Find where the given text appears and provide that cell's center as [x, y] coordinate. 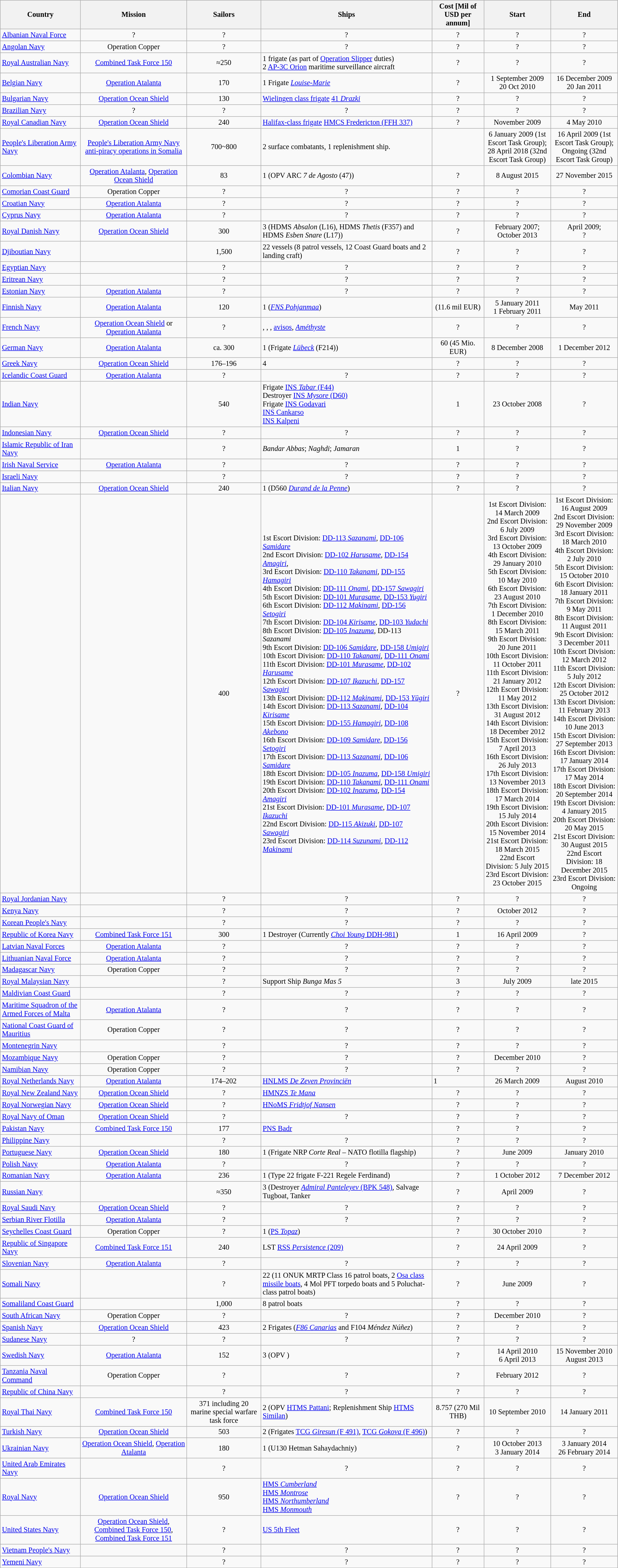
Royal Norwegian Navy [40, 1105]
Greek Navy [40, 364]
HNoMS Fridtjof Nansen [346, 1105]
Slovenian Navy [40, 1264]
Finnish Navy [40, 307]
HMS CumberlandHMS MontroseHMS NorthumberlandHMS Monmouth [346, 1497]
Yemeni Navy [40, 1562]
October 2012 [517, 911]
Icelandic Coast Guard [40, 375]
16 December 200920 Jan 2011 [584, 82]
Seychelles Coast Guard [40, 1231]
30 October 2010 [517, 1231]
Royal Navy of Oman [40, 1117]
Lithuanian Naval Force [40, 958]
Wielingen class frigate 41 Drazki [346, 99]
Turkish Navy [40, 1432]
Portuguese Navy [40, 1152]
Colombian Navy [40, 176]
8 August 2015 [517, 176]
Bulgarian Navy [40, 99]
July 2009 [517, 982]
PNS Badr [346, 1128]
Royal Malaysian Navy [40, 982]
236 [224, 1176]
January 2010 [584, 1152]
HMNZS Te Mana [346, 1093]
Royal Netherlands Navy [40, 1081]
≈350 [224, 1192]
130 [224, 99]
late 2015 [584, 982]
Republic of China Navy [40, 1392]
6 January 2009 (1st Escort Task Group);28 April 2018 (32nd Escort Task Group) [517, 147]
8 patrol boats [346, 1304]
Estonian Navy [40, 291]
1 (D560 Durand de la Penne) [346, 488]
1 (FNS Pohjanmaa) [346, 307]
Royal Danish Navy [40, 231]
16 April 2009 [517, 934]
3 [458, 982]
February 2012 [517, 1376]
10 October 2013 3 January 2014 [517, 1448]
Spanish Navy [40, 1328]
5 January 20111 February 2011 [517, 307]
14 January 2011 [584, 1412]
2 (OPV HTMS Pattani; Replenishment Ship HTMS Similan) [346, 1412]
3 (HDMS Absalon (L16), HDMS Thetis (F357) and HDMS Esben Snare (L17)) [346, 231]
South African Navy [40, 1316]
Russian Navy [40, 1192]
November 2009 [517, 122]
Albanian Naval Force [40, 35]
Sudanese Navy [40, 1339]
1 September 200920 Oct 2010 [517, 82]
LST RSS Persistence (209) [346, 1247]
Operation Ocean Shield or Operation Atalanta [134, 327]
Republic of Korea Navy [40, 934]
400 [224, 693]
Comorian Coast Guard [40, 192]
Support Ship Bunga Mas 5 [346, 982]
503 [224, 1432]
700~800 [224, 147]
Royal New Zealand Navy [40, 1093]
Operation Ocean Shield, Operation Atalanta [134, 1448]
15 November 2010August 2013 [584, 1355]
Bandar Abbas; Naghdi; Jamaran [346, 449]
Eritrean Navy [40, 279]
Belgian Navy [40, 82]
Philippine Navy [40, 1140]
24 April 2009 [517, 1247]
Latvian Naval Forces [40, 946]
Cost [Mil of USD per annum] [458, 15]
Cyprus Navy [40, 215]
People's Liberation Army Navy [40, 147]
Vietnam People's Navy [40, 1550]
Maldivian Coast Guard [40, 993]
371 including 20 marine special warfare task force [224, 1412]
Angolan Navy [40, 47]
Frigate INS Tabar (F44)Destroyer INS Mysore (D60)Frigate INS GodavariINS Cankarso INS Kalpeni [346, 404]
950 [224, 1497]
3 (OPV ) [346, 1355]
≈250 [224, 63]
Pakistan Navy [40, 1128]
May 2011 [584, 307]
Namibian Navy [40, 1069]
Madagascar Navy [40, 970]
Ukrainian Navy [40, 1448]
83 [224, 176]
ca. 300 [224, 348]
26 March 2009 [517, 1081]
United States Navy [40, 1529]
February 2007; October 2013 [517, 231]
Israeli Navy [40, 476]
4 [346, 364]
540 [224, 404]
Royal Navy [40, 1497]
Tanzania Naval Command [40, 1376]
Swedish Navy [40, 1355]
2 Frigates (F86 Canarias and F104 Méndez Núñez) [346, 1328]
Islamic Republic of Iran Navy [40, 449]
60 (45 Mio. EUR) [458, 348]
Operation Ocean Shield, Combined Task Force 150, Combined Task Force 151 [134, 1529]
1 Frigate Louise-Marie [346, 82]
Irish Naval Service [40, 465]
Croatian Navy [40, 203]
Indian Navy [40, 404]
German Navy [40, 348]
Country [40, 15]
1 October 2012 [517, 1176]
, , , avisos, Améthyste [346, 327]
Somaliland Coast Guard [40, 1304]
Royal Australian Navy [40, 63]
1 Destroyer (Currently Choi Young DDH-981) [346, 934]
Polish Navy [40, 1164]
Egyptian Navy [40, 268]
Indonesian Navy [40, 432]
Brazilian Navy [40, 111]
Sailors [224, 15]
2 surface combatants, 1 replenishment ship. [346, 147]
Kenya Navy [40, 911]
1 (PS Topaz) [346, 1231]
Ships [346, 15]
Mozambique Navy [40, 1058]
Royal Thai Navy [40, 1412]
22 vessels (8 patrol vessels, 12 Coast Guard boats and 2 landing craft) [346, 251]
1 (U130 Hetman Sahaydachniy) [346, 1448]
Royal Canadian Navy [40, 122]
Korean People's Navy [40, 922]
Serbian River Flotilla [40, 1220]
176–196 [224, 364]
Somali Navy [40, 1283]
423 [224, 1328]
1 (OPV ARC 7 de Agosto (47)) [346, 176]
People's Liberation Army Navy anti-piracy operations in Somalia [134, 147]
16 April 2009 (1st Escort Task Group);Ongoing (32nd Escort Task Group) [584, 147]
170 [224, 82]
April 2009 [517, 1192]
1 (Frigate Lübeck (F214)) [346, 348]
Montenegrin Navy [40, 1046]
174–202 [224, 1081]
US 5th Fleet [346, 1529]
National Coast Guard of Mauritius [40, 1029]
10 September 2010 [517, 1412]
27 November 2015 [584, 176]
August 2010 [584, 1081]
Republic of Singapore Navy [40, 1247]
8.757 (270 Mil THB) [458, 1412]
1,000 [224, 1304]
1 frigate (as part of Operation Slipper duties) 2 AP-3C Orion maritime surveillance aircraft [346, 63]
22 (11 ONUK MRTP Class 16 patrol boats, 2 Osa class missile boats, 4 Mol PFT torpedo boats and 5 Poluchat-class patrol boats) [346, 1283]
23 October 2008 [517, 404]
French Navy [40, 327]
End [584, 15]
1,500 [224, 251]
April 2009; ? [584, 231]
2 (Frigates TCG Giresun (F 491), TCG Gokova (F 496)) [346, 1432]
HNLMS De Zeven Provinciën [346, 1081]
177 [224, 1128]
Halifax-class frigate HMCS Fredericton (FFH 337) [346, 122]
Italian Navy [40, 488]
(11.6 mil EUR) [458, 307]
1 (Frigate NRP Corte Real – NATO flotilla flagship) [346, 1152]
Maritime Squadron of the Armed Forces of Malta [40, 1009]
Djiboutian Navy [40, 251]
3 January 2014 26 February 2014 [584, 1448]
152 [224, 1355]
8 December 2008 [517, 348]
Romanian Navy [40, 1176]
Royal Jordanian Navy [40, 899]
7 December 2012 [584, 1176]
Mission [134, 15]
Operation Atalanta, Operation Ocean Shield [134, 176]
3 (Destroyer Admiral Panteleyev (BPK 548), Salvage Tugboat, Tanker [346, 1192]
1 December 2012 [584, 348]
United Arab Emirates Navy [40, 1468]
Royal Saudi Navy [40, 1208]
14 April 20106 April 2013 [517, 1355]
4 May 2010 [584, 122]
Start [517, 15]
1 (Type 22 frigate F-221 Regele Ferdinand) [346, 1176]
120 [224, 307]
